Output the (x, y) coordinate of the center of the cell containing the given text.  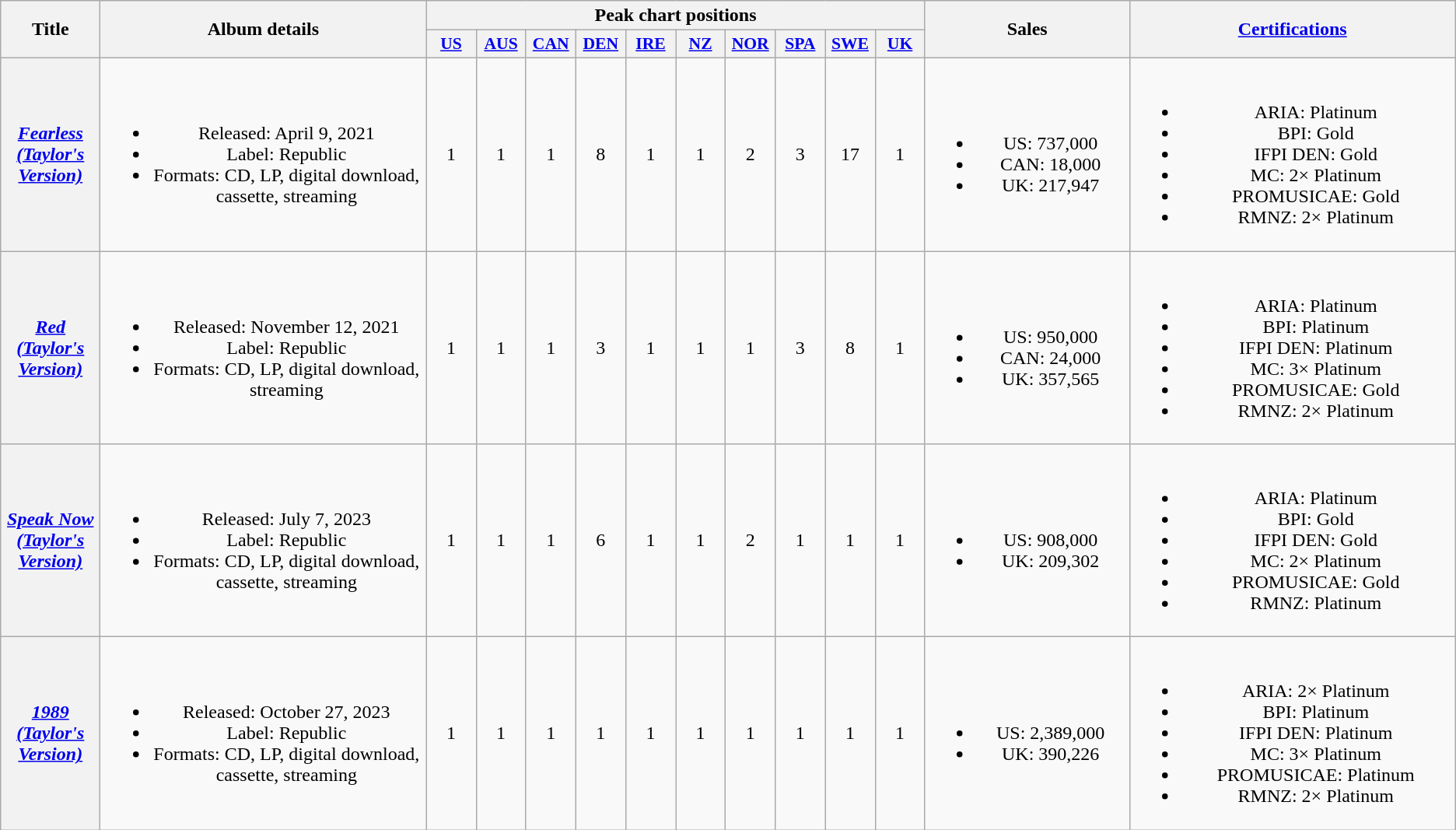
SWE (850, 44)
Certifications (1293, 30)
Fearless (Taylor's Version) (51, 154)
Released: July 7, 2023Label: RepublicFormats: CD, LP, digital download, cassette, streaming (263, 541)
US: 950,000CAN: 24,000UK: 357,565 (1027, 347)
ARIA: PlatinumBPI: GoldIFPI DEN: GoldMC: 2× PlatinumPROMUSICAE: GoldRMNZ: Platinum (1293, 541)
NOR (751, 44)
US: 908,000UK: 209,302 (1027, 541)
ARIA: PlatinumBPI: GoldIFPI DEN: GoldMC: 2× PlatinumPROMUSICAE: GoldRMNZ: 2× Platinum (1293, 154)
Released: April 9, 2021Label: RepublicFormats: CD, LP, digital download, cassette, streaming (263, 154)
Peak chart positions (675, 16)
Title (51, 30)
AUS (501, 44)
Sales (1027, 30)
6 (600, 541)
US (451, 44)
UK (900, 44)
ARIA: PlatinumBPI: PlatinumIFPI DEN: PlatinumMC: 3× PlatinumPROMUSICAE: GoldRMNZ: 2× Platinum (1293, 347)
NZ (700, 44)
CAN (551, 44)
DEN (600, 44)
US: 2,389,000UK: 390,226 (1027, 734)
SPA (800, 44)
Speak Now (Taylor's Version) (51, 541)
US: 737,000CAN: 18,000UK: 217,947 (1027, 154)
Released: November 12, 2021Label: RepublicFormats: CD, LP, digital download, streaming (263, 347)
Album details (263, 30)
Released: October 27, 2023Label: RepublicFormats: CD, LP, digital download, cassette, streaming (263, 734)
17 (850, 154)
Red (Taylor's Version) (51, 347)
IRE (650, 44)
ARIA: 2× PlatinumBPI: PlatinumIFPI DEN: PlatinumMC: 3× PlatinumPROMUSICAE: PlatinumRMNZ: 2× Platinum (1293, 734)
1989 (Taylor's Version) (51, 734)
